From the cell containing the given text, extract its center point as [x, y] coordinate. 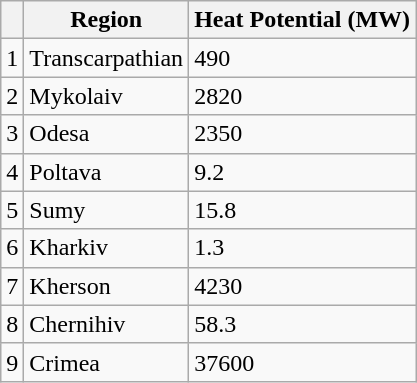
Heat Potential (MW) [302, 20]
2 [12, 96]
Transcarpathian [106, 58]
Sumy [106, 210]
4 [12, 172]
2350 [302, 134]
7 [12, 286]
Chernihiv [106, 324]
6 [12, 248]
9 [12, 362]
3 [12, 134]
4230 [302, 286]
Crimea [106, 362]
15.8 [302, 210]
1 [12, 58]
58.3 [302, 324]
Odesa [106, 134]
2820 [302, 96]
Mykolaiv [106, 96]
1.3 [302, 248]
Kharkiv [106, 248]
Kherson [106, 286]
5 [12, 210]
8 [12, 324]
Region [106, 20]
Poltava [106, 172]
37600 [302, 362]
490 [302, 58]
9.2 [302, 172]
